For the text-containing cell, return its midpoint in (X, Y) coordinate format. 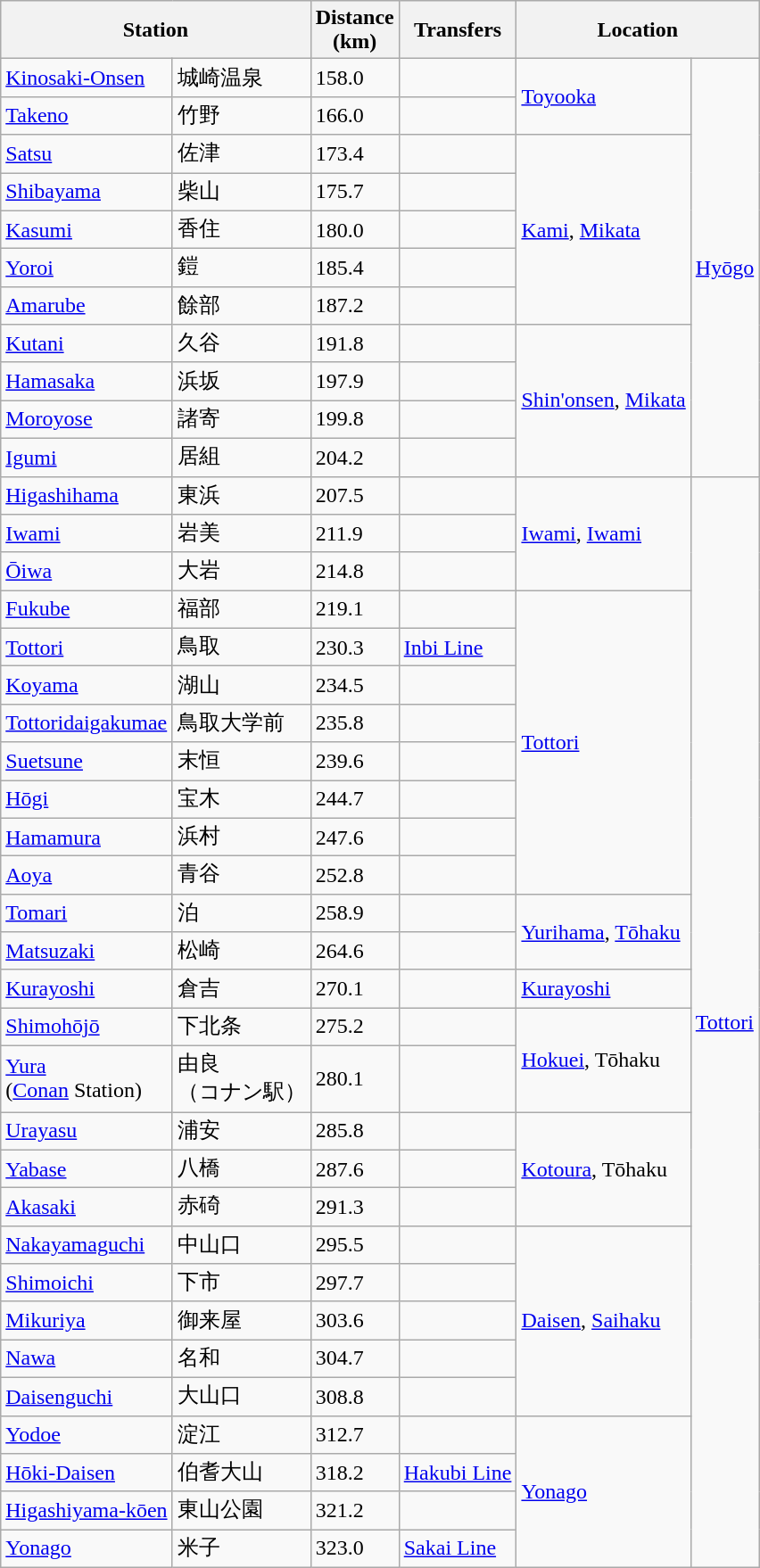
Urayasu (87, 1131)
竹野 (241, 116)
Yodoe (87, 1434)
鎧 (241, 268)
280.1 (355, 1078)
234.5 (355, 685)
Suetsune (87, 762)
Mikuriya (87, 1320)
197.9 (355, 382)
297.7 (355, 1283)
207.5 (355, 496)
下北条 (241, 1027)
中山口 (241, 1245)
Station (155, 30)
米子 (241, 1548)
Moroyose (87, 419)
Takeno (87, 116)
久谷 (241, 344)
Nawa (87, 1359)
166.0 (355, 116)
295.5 (355, 1245)
佐津 (241, 153)
173.4 (355, 153)
Hakubi Line (458, 1473)
Iwami (87, 533)
199.8 (355, 419)
158.0 (355, 78)
Yoroi (87, 268)
青谷 (241, 876)
浜村 (241, 837)
321.2 (355, 1511)
Kutani (87, 344)
湖山 (241, 685)
Daisen, Saihaku (603, 1320)
Toyooka (603, 96)
211.9 (355, 533)
Shin'onsen, Mikata (603, 400)
191.8 (355, 344)
宝木 (241, 799)
Amarube (87, 305)
Fukube (87, 610)
Shimohōjō (87, 1027)
八橋 (241, 1168)
312.7 (355, 1434)
Igumi (87, 457)
Distance(km) (355, 30)
264.6 (355, 951)
Kinosaki-Onsen (87, 78)
258.9 (355, 913)
末恒 (241, 762)
松崎 (241, 951)
東山公園 (241, 1511)
214.8 (355, 571)
Yura (Conan Station) (87, 1078)
大山口 (241, 1397)
鳥取大学前 (241, 722)
219.1 (355, 610)
柴山 (241, 193)
Matsuzaki (87, 951)
244.7 (355, 799)
Hōki-Daisen (87, 1473)
Hamamura (87, 837)
Aoya (87, 876)
Ōiwa (87, 571)
185.4 (355, 268)
Akasaki (87, 1208)
247.6 (355, 837)
Inbi Line (458, 648)
Shibayama (87, 193)
居組 (241, 457)
東浜 (241, 496)
304.7 (355, 1359)
Nakayamaguchi (87, 1245)
Kotoura, Tōhaku (603, 1168)
270.1 (355, 988)
Hamasaka (87, 382)
餘部 (241, 305)
230.3 (355, 648)
Koyama (87, 685)
泊 (241, 913)
倉吉 (241, 988)
鳥取 (241, 648)
235.8 (355, 722)
赤碕 (241, 1208)
Location (638, 30)
Hokuei, Tōhaku (603, 1060)
福部 (241, 610)
浜坂 (241, 382)
Satsu (87, 153)
御来屋 (241, 1320)
204.2 (355, 457)
Higashiyama-kōen (87, 1511)
由良（コナン駅） (241, 1078)
Hōgi (87, 799)
伯耆大山 (241, 1473)
175.7 (355, 193)
Higashihama (87, 496)
Shimoichi (87, 1283)
Kami, Mikata (603, 230)
285.8 (355, 1131)
Transfers (458, 30)
Sakai Line (458, 1548)
浦安 (241, 1131)
名和 (241, 1359)
Tomari (87, 913)
岩美 (241, 533)
287.6 (355, 1168)
187.2 (355, 305)
Yabase (87, 1168)
淀江 (241, 1434)
318.2 (355, 1473)
239.6 (355, 762)
303.6 (355, 1320)
Iwami, Iwami (603, 533)
308.8 (355, 1397)
下市 (241, 1283)
323.0 (355, 1548)
252.8 (355, 876)
城崎温泉 (241, 78)
275.2 (355, 1027)
291.3 (355, 1208)
Tottoridaigakumae (87, 722)
Kasumi (87, 230)
香住 (241, 230)
180.0 (355, 230)
大岩 (241, 571)
Hyōgo (724, 268)
諸寄 (241, 419)
Yurihama, Tōhaku (603, 931)
Daisenguchi (87, 1397)
